For the text-containing cell, return its midpoint in [x, y] coordinate format. 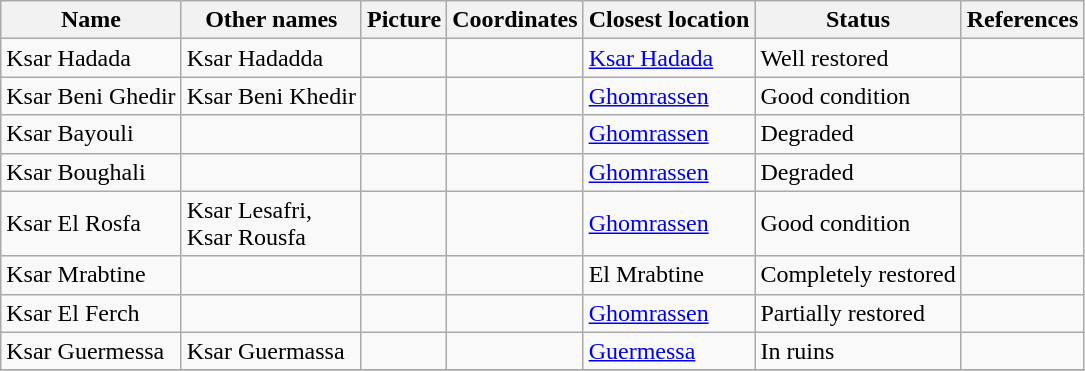
Ksar Boughali [91, 172]
Picture [404, 20]
Partially restored [858, 313]
Ksar Bayouli [91, 134]
Completely restored [858, 275]
References [1022, 20]
Other names [271, 20]
Ksar Lesafri,Ksar Rousfa [271, 224]
Ksar Guermessa [91, 351]
Ksar Beni Khedir [271, 96]
Name [91, 20]
Ksar Mrabtine [91, 275]
Closest location [669, 20]
Ksar Guermassa [271, 351]
Coordinates [515, 20]
Ksar El Rosfa [91, 224]
Ksar El Ferch [91, 313]
Status [858, 20]
Ksar Beni Ghedir [91, 96]
In ruins [858, 351]
Well restored [858, 58]
Ksar Hadadda [271, 58]
El Mrabtine [669, 275]
Guermessa [669, 351]
